Return [X, Y] of the center of cell containing provided text 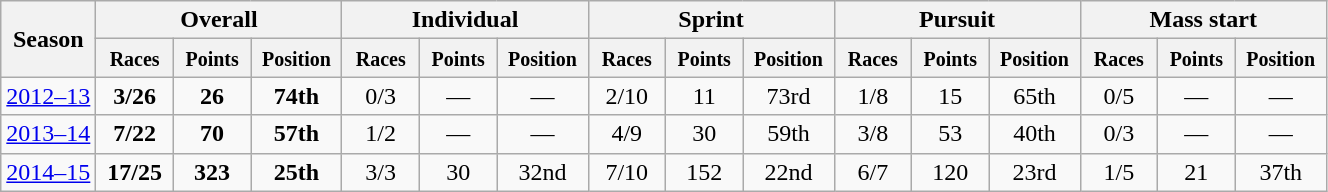
1/8 [872, 96]
65th [1034, 96]
22nd [788, 172]
152 [704, 172]
37th [1280, 172]
Pursuit [957, 20]
74th [296, 96]
15 [950, 96]
2012–13 [48, 96]
Mass start [1203, 20]
7/10 [626, 172]
2014–15 [48, 172]
40th [1034, 134]
3/26 [134, 96]
17/25 [134, 172]
25th [296, 172]
1/2 [380, 134]
59th [788, 134]
23rd [1034, 172]
57th [296, 134]
Sprint [711, 20]
Season [48, 39]
73rd [788, 96]
53 [950, 134]
Individual [465, 20]
1/5 [1118, 172]
4/9 [626, 134]
2/10 [626, 96]
2013–14 [48, 134]
120 [950, 172]
3/3 [380, 172]
21 [1196, 172]
7/22 [134, 134]
70 [212, 134]
Overall [219, 20]
0/5 [1118, 96]
6/7 [872, 172]
11 [704, 96]
32nd [542, 172]
323 [212, 172]
3/8 [872, 134]
26 [212, 96]
